Scan for the cell matching the given text and deliver its (x, y) coordinate at center. 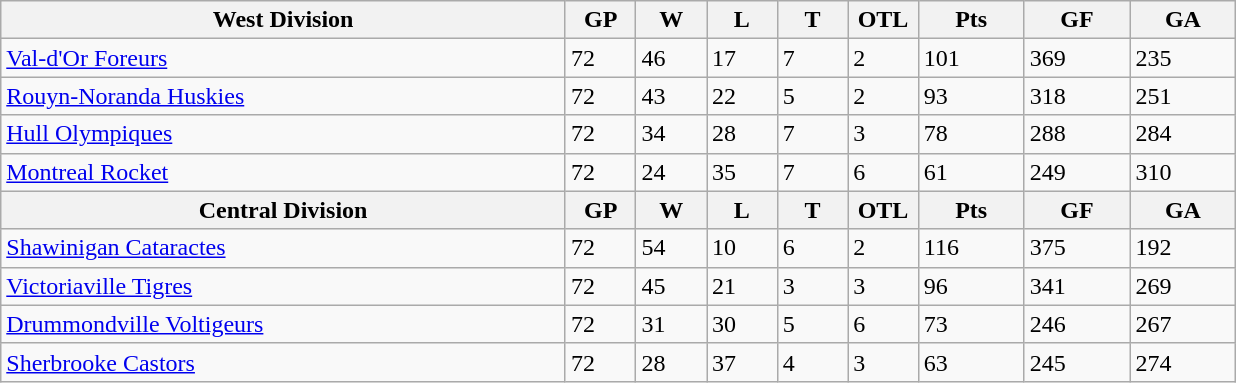
93 (971, 96)
245 (1077, 362)
192 (1183, 248)
318 (1077, 96)
17 (742, 58)
Shawinigan Cataractes (284, 248)
Hull Olympiques (284, 134)
235 (1183, 58)
30 (742, 324)
101 (971, 58)
284 (1183, 134)
Victoriaville Tigres (284, 286)
249 (1077, 172)
73 (971, 324)
78 (971, 134)
61 (971, 172)
Drummondville Voltigeurs (284, 324)
31 (672, 324)
375 (1077, 248)
63 (971, 362)
43 (672, 96)
96 (971, 286)
Rouyn-Noranda Huskies (284, 96)
267 (1183, 324)
288 (1077, 134)
4 (812, 362)
251 (1183, 96)
341 (1077, 286)
West Division (284, 20)
116 (971, 248)
Sherbrooke Castors (284, 362)
246 (1077, 324)
35 (742, 172)
37 (742, 362)
Montreal Rocket (284, 172)
46 (672, 58)
54 (672, 248)
22 (742, 96)
24 (672, 172)
Central Division (284, 210)
10 (742, 248)
310 (1183, 172)
Val-d'Or Foreurs (284, 58)
369 (1077, 58)
269 (1183, 286)
45 (672, 286)
34 (672, 134)
274 (1183, 362)
21 (742, 286)
